Detect which cell encompasses the target text, then output its (X, Y) center coordinate. 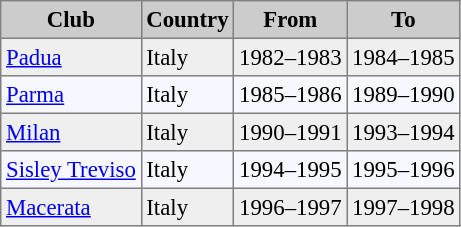
Sisley Treviso (71, 170)
1997–1998 (404, 207)
Club (71, 20)
1993–1994 (404, 132)
1990–1991 (290, 132)
Milan (71, 132)
Padua (71, 57)
To (404, 20)
Parma (71, 95)
Country (188, 20)
Macerata (71, 207)
1982–1983 (290, 57)
1994–1995 (290, 170)
1996–1997 (290, 207)
1985–1986 (290, 95)
1989–1990 (404, 95)
1984–1985 (404, 57)
1995–1996 (404, 170)
From (290, 20)
